Detect which cell encompasses the target text, then output its [X, Y] center coordinate. 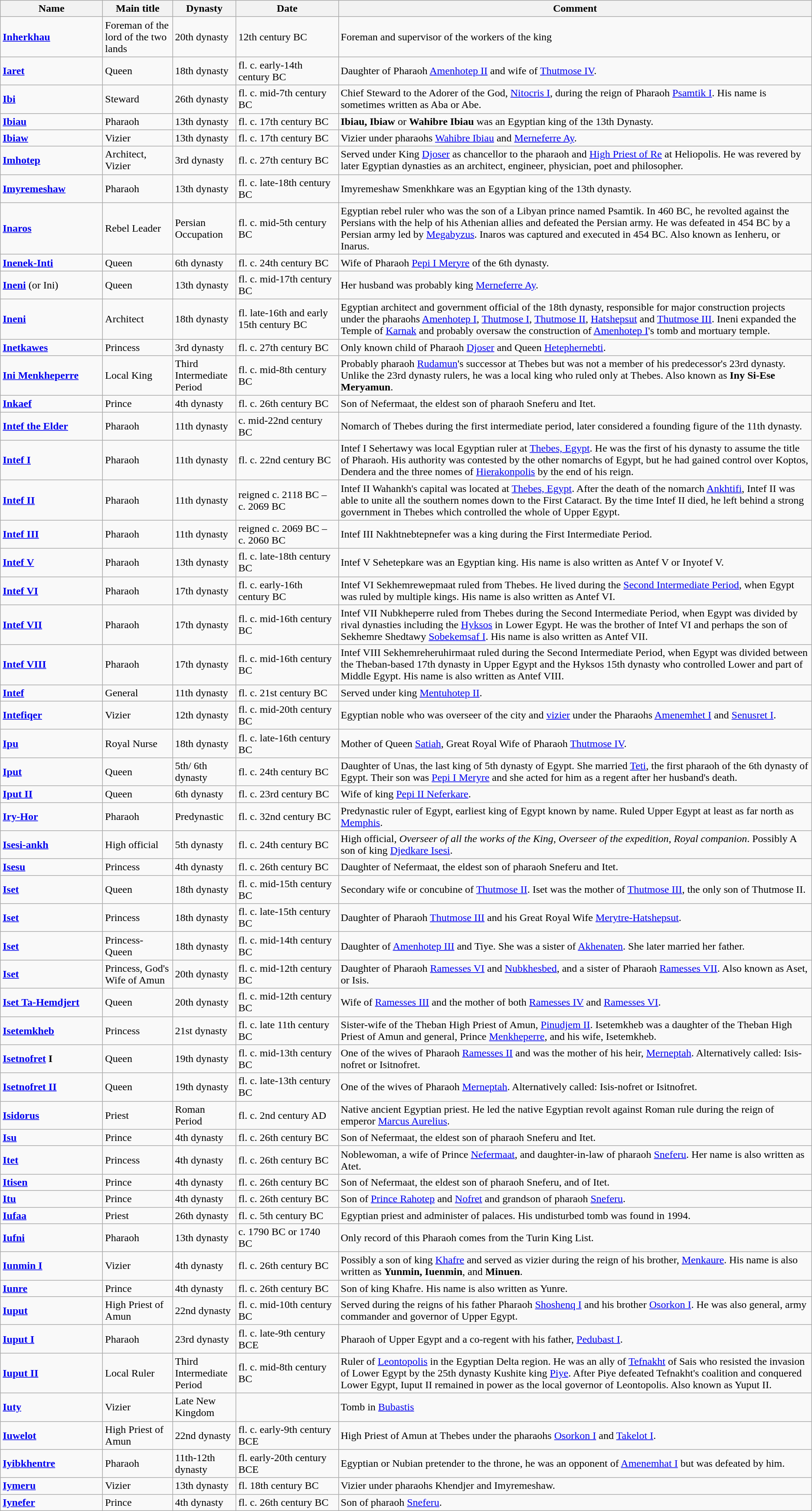
Princess, God's Wife of Amun [138, 974]
12th dynasty [204, 715]
Ineni (or Ini) [52, 285]
reigned c. 2069 BC – c. 2060 BC [287, 534]
Son of Nefermaat, the eldest son of pharaoh Sneferu, and of Itet. [575, 1182]
Son of Prince Rahotep and Nofret and grandson of pharaoh Sneferu. [575, 1199]
Iymeru [52, 1486]
Iyibkhentre [52, 1464]
Comment [575, 9]
fl. c. late-9th century BCE [287, 1339]
High official [138, 845]
Iuput I [52, 1339]
Egyptian priest and administer of palaces. His undisturbed tomb was found in 1994. [575, 1215]
Iufni [52, 1238]
Steward [138, 99]
Late New Kingdom [204, 1407]
Tomb in Bubastis [575, 1407]
12th century BC [287, 37]
Foreman of the lord of the two lands [138, 37]
Iufaa [52, 1215]
Intef [52, 693]
fl. c. mid-7th century BC [287, 99]
Main title [138, 9]
Iunre [52, 1288]
Predynastic [204, 816]
Itet [52, 1160]
c. mid-22nd century BC [287, 426]
Ineni [52, 319]
Isu [52, 1137]
Wife of Ramesses III and the mother of both Ramesses IV and Ramesses VI. [575, 1002]
fl. c. early-16th century BC [287, 591]
Name [52, 9]
Vizier under pharaohs Wahibre Ibiau and Merneferre Ay. [575, 138]
Only record of this Pharaoh comes from the Turin King List. [575, 1238]
Iuty [52, 1407]
Iunmin I [52, 1266]
fl. early-20th century BCE [287, 1464]
One of the wives of Pharaoh Ramesses II and was the mother of his heir, Merneptah. Alternatively called: Isis-nofret or Isitnofret. [575, 1059]
Son of king Khafre. His name is also written as Yunre. [575, 1288]
Noblewoman, a wife of Prince Nefermaat, and daughter-in-law of pharaoh Sneferu. Her name is also written as Atet. [575, 1160]
Inherkhau [52, 37]
Wife of Pharaoh Pepi I Meryre of the 6th dynasty. [575, 262]
Ibi [52, 99]
High Priest of Amun at Thebes under the pharaohs Osorkon I and Takelot I. [575, 1435]
Iset Ta-Hemdjert [52, 1002]
11th-12th dynasty [204, 1464]
Imyremeshaw [52, 188]
Architect [138, 319]
Iaret [52, 71]
Intefiqer [52, 715]
fl. c. 32nd century BC [287, 816]
Ipu [52, 744]
Served under king Mentuhotep II. [575, 693]
Iuwelot [52, 1435]
Egyptian noble who was overseer of the city and vizier under the Pharaohs Amenemhet I and Senusret I. [575, 715]
Predynastic ruler of Egypt, earliest king of Egypt known by name. Ruled Upper Egypt at least as far north as Memphis. [575, 816]
Daughter of Pharaoh Ramesses VI and Nubkhesbed, and a sister of Pharaoh Ramesses VII. Also known as Aset, or Isis. [575, 974]
Isesu [52, 867]
Nomarch of Thebes during the first intermediate period, later considered a founding figure of the 11th dynasty. [575, 426]
Princess-Queen [138, 946]
Intef II [52, 500]
Ibiaw [52, 138]
Vizier under pharaohs Khendjer and Imyremeshaw. [575, 1486]
Iuput [52, 1311]
fl. c. late 11th century BC [287, 1031]
Daughter of Nefermaat, the eldest son of pharaoh Sneferu and Itet. [575, 867]
Intef III Nakhtnebtepnefer was a king during the First Intermediate Period. [575, 534]
5th/ 6th dynasty [204, 771]
Date [287, 9]
fl. c. late-15th century BC [287, 918]
Ini Menkheperre [52, 376]
Roman Period [204, 1115]
Local Ruler [138, 1373]
fl. c. mid-5th century BC [287, 228]
fl. c. mid-14th century BC [287, 946]
Local King [138, 376]
Iput II [52, 794]
Native ancient Egyptian priest. He led the native Egyptian revolt against Roman rule during the reign of emperor Marcus Aurelius. [575, 1115]
Isesi-ankh [52, 845]
Inkaef [52, 404]
Imhotep [52, 161]
Itisen [52, 1182]
Ibiau [52, 121]
Intef VIII [52, 665]
Itu [52, 1199]
Chief Steward to the Adorer of the God, Nitocris I, during the reign of Pharaoh Psamtik I. His name is sometimes written as Aba or Abe. [575, 99]
fl. c. late-16th century BC [287, 744]
fl. c. early-9th century BCE [287, 1435]
Only known child of Pharaoh Djoser and Queen Hetephernebti. [575, 347]
Isetemkheb [52, 1031]
fl. c. mid-13th century BC [287, 1059]
Architect, Vizier [138, 161]
Isetnofret II [52, 1087]
fl. c. mid-10th century BC [287, 1311]
fl. late-16th and early 15th century BC [287, 319]
fl. c. mid-17th century BC [287, 285]
High official, Overseer of all the works of the King, Overseer of the expedition, Royal companion. Possibly A son of king Djedkare Isesi. [575, 845]
Isidorus [52, 1115]
fl. c. mid-20th century BC [287, 715]
fl. c. 5th century BC [287, 1215]
Rebel Leader [138, 228]
fl. c. 2nd century AD [287, 1115]
General [138, 693]
Imyremeshaw Smenkhkare was an Egyptian king of the 13th dynasty. [575, 188]
Iry-Hor [52, 816]
Inetkawes [52, 347]
Intef III [52, 534]
Wife of king Pepi II Neferkare. [575, 794]
Intef V [52, 562]
reigned c. 2118 BC – c. 2069 BC [287, 500]
Her husband was probably king Merneferre Ay. [575, 285]
Dynasty [204, 9]
Inenek-Inti [52, 262]
Mother of Queen Satiah, Great Royal Wife of Pharaoh Thutmose IV. [575, 744]
One of the wives of Pharaoh Merneptah. Alternatively called: Isis-nofret or Isitnofret. [575, 1087]
fl. 18th century BC [287, 1486]
Daughter of Amenhotep III and Tiye. She was a sister of Akhenaten. She later married her father. [575, 946]
Secondary wife or concubine of Thutmose II. Iset was the mother of Thutmose III, the only son of Thutmose II. [575, 889]
Inaros [52, 228]
Intef VI [52, 591]
fl. c. late-13th century BC [287, 1087]
fl. c. mid-15th century BC [287, 889]
fl. c. 23rd century BC [287, 794]
Daughter of Pharaoh Amenhotep II and wife of Thutmose IV. [575, 71]
23rd dynasty [204, 1339]
Egyptian or Nubian pretender to the throne, he was an opponent of Amenemhat I but was defeated by him. [575, 1464]
Ibiau, Ibiaw or Wahibre Ibiau was an Egyptian king of the 13th Dynasty. [575, 121]
Son of pharaoh Sneferu. [575, 1502]
Intef VII [52, 625]
Served during the reigns of his father Pharaoh Shoshenq I and his brother Osorkon I. He was also general, army commander and governor of Upper Egypt. [575, 1311]
fl. c. 22nd century BC [287, 460]
21st dynasty [204, 1031]
Iput [52, 771]
Iynefer [52, 1502]
c. 1790 BC or 1740 BC [287, 1238]
Intef I [52, 460]
Intef the Elder [52, 426]
Persian Occupation [204, 228]
Royal Nurse [138, 744]
Daughter of Pharaoh Thutmose III and his Great Royal Wife Merytre-Hatshepsut. [575, 918]
fl. c. early-14th century BC [287, 71]
Isetnofret I [52, 1059]
Foreman and supervisor of the workers of the king [575, 37]
fl. c. 21st century BC [287, 693]
Iuput II [52, 1373]
Intef V Sehetepkare was an Egyptian king. His name is also written as Antef V or Inyotef V. [575, 562]
Pharaoh of Upper Egypt and a co-regent with his father, Pedubast I. [575, 1339]
5th dynasty [204, 845]
